Identify which cell holds the provided text, then report its (X, Y) central coordinate. 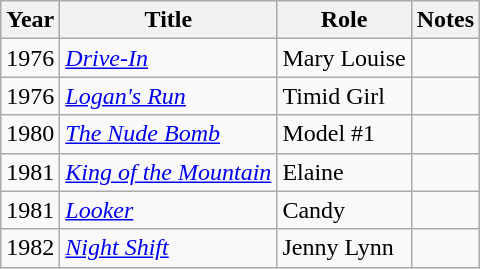
Notes (445, 20)
Jenny Lynn (344, 248)
Model #1 (344, 134)
Timid Girl (344, 96)
Night Shift (168, 248)
Role (344, 20)
Candy (344, 210)
Elaine (344, 172)
The Nude Bomb (168, 134)
Year (30, 20)
Looker (168, 210)
Logan's Run (168, 96)
1982 (30, 248)
Mary Louise (344, 58)
Drive-In (168, 58)
Title (168, 20)
1980 (30, 134)
King of the Mountain (168, 172)
